For the text-containing cell, return its midpoint in (x, y) coordinate format. 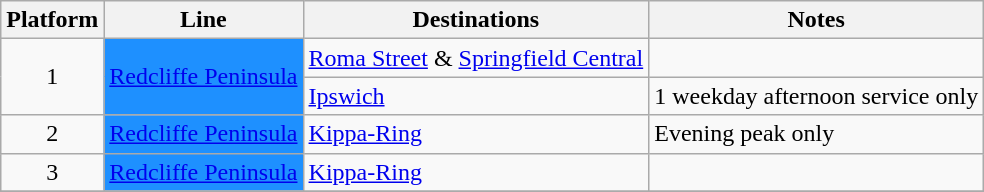
Notes (816, 20)
2 (52, 134)
1 (52, 77)
Ipswich (476, 96)
Destinations (476, 20)
Platform (52, 20)
Evening peak only (816, 134)
Line (204, 20)
1 weekday afternoon service only (816, 96)
Roma Street & Springfield Central (476, 58)
3 (52, 172)
